Pinpoint the cell where the given text exists, returning its (X, Y) midpoint coordinate. 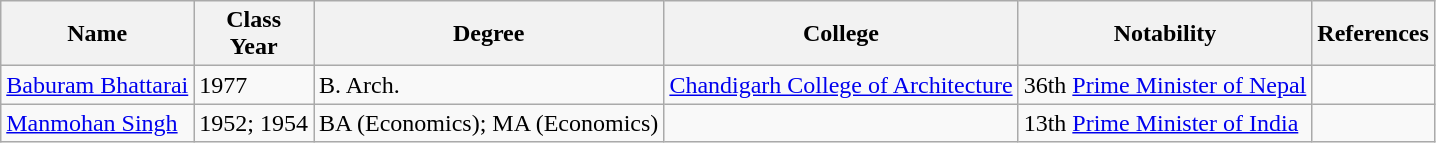
B. Arch. (489, 85)
BA (Economics); MA (Economics) (489, 123)
Baburam Bhattarai (98, 85)
Name (98, 34)
ClassYear (254, 34)
13th Prime Minister of India (1165, 123)
Manmohan Singh (98, 123)
Notability (1165, 34)
1977 (254, 85)
Chandigarh College of Architecture (841, 85)
1952; 1954 (254, 123)
References (1374, 34)
36th Prime Minister of Nepal (1165, 85)
College (841, 34)
Degree (489, 34)
